Capture the cell that displays the provided text and extract its (x, y) central coordinate. 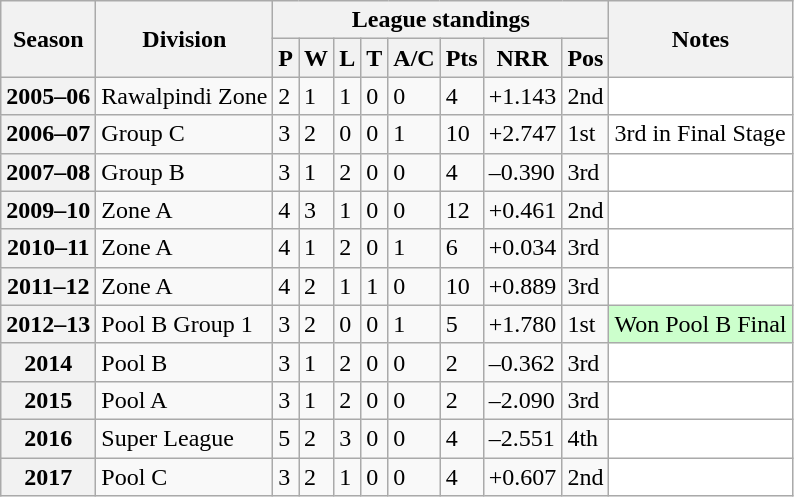
2010–11 (48, 248)
NRR (522, 58)
Super League (184, 438)
–0.390 (522, 172)
Group B (184, 172)
2009–10 (48, 210)
+1.143 (522, 96)
2011–12 (48, 286)
Pos (586, 58)
L (348, 58)
Pool B Group 1 (184, 324)
W (316, 58)
+0.889 (522, 286)
Pool B (184, 362)
2006–07 (48, 134)
2005–06 (48, 96)
T (374, 58)
–0.362 (522, 362)
P (286, 58)
A/C (414, 58)
Pts (462, 58)
2012–13 (48, 324)
+2.747 (522, 134)
Group C (184, 134)
Notes (700, 39)
2016 (48, 438)
2007–08 (48, 172)
2015 (48, 400)
4th (586, 438)
+0.607 (522, 477)
6 (462, 248)
12 (462, 210)
2017 (48, 477)
Season (48, 39)
Won Pool B Final (700, 324)
–2.551 (522, 438)
Pool A (184, 400)
+1.780 (522, 324)
3rd in Final Stage (700, 134)
+0.034 (522, 248)
2014 (48, 362)
–2.090 (522, 400)
League standings (441, 20)
Pool C (184, 477)
Division (184, 39)
+0.461 (522, 210)
Rawalpindi Zone (184, 96)
